Extract the (X, Y) coordinate from the center of the cell holding the provided text.  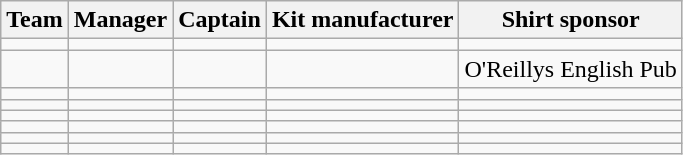
Shirt sponsor (570, 20)
Kit manufacturer (362, 20)
Manager (120, 20)
O'Reillys English Pub (570, 69)
Captain (220, 20)
Team (35, 20)
